For the text-containing cell, return its midpoint in (x, y) coordinate format. 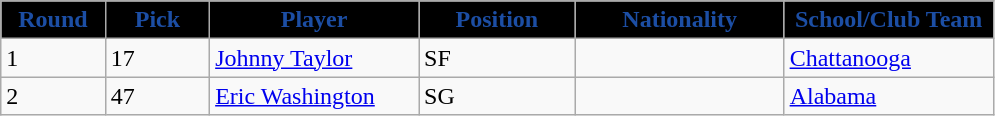
Pick (157, 20)
1 (53, 58)
Position (498, 20)
Round (53, 20)
Johnny Taylor (314, 58)
47 (157, 96)
SF (498, 58)
2 (53, 96)
Nationality (680, 20)
School/Club Team (888, 20)
SG (498, 96)
Player (314, 20)
Chattanooga (888, 58)
Eric Washington (314, 96)
Alabama (888, 96)
17 (157, 58)
